Identify which cell holds the provided text, then report its (x, y) central coordinate. 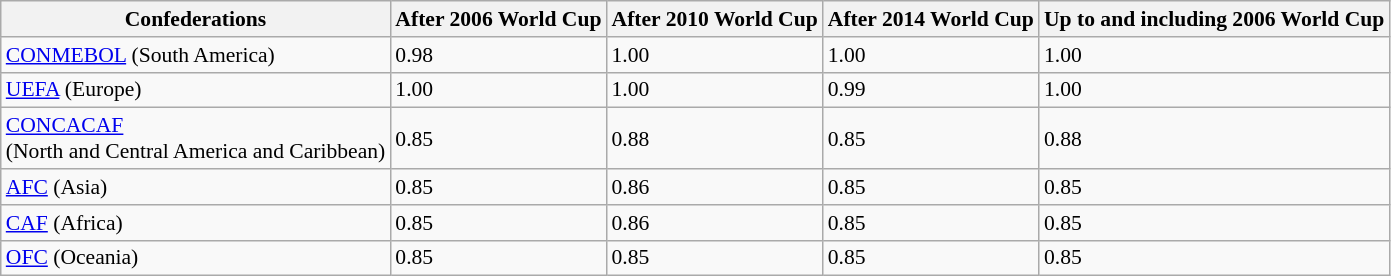
After 2006 World Cup (498, 19)
CONMEBOL (South America) (196, 55)
CAF (Africa) (196, 223)
Confederations (196, 19)
AFC (Asia) (196, 187)
Up to and including 2006 World Cup (1214, 19)
UEFA (Europe) (196, 90)
0.99 (931, 90)
OFC (Oceania) (196, 258)
CONCACAF(North and Central America and Caribbean) (196, 138)
0.98 (498, 55)
After 2010 World Cup (715, 19)
After 2014 World Cup (931, 19)
